From the cell containing the given text, extract its center point as [X, Y] coordinate. 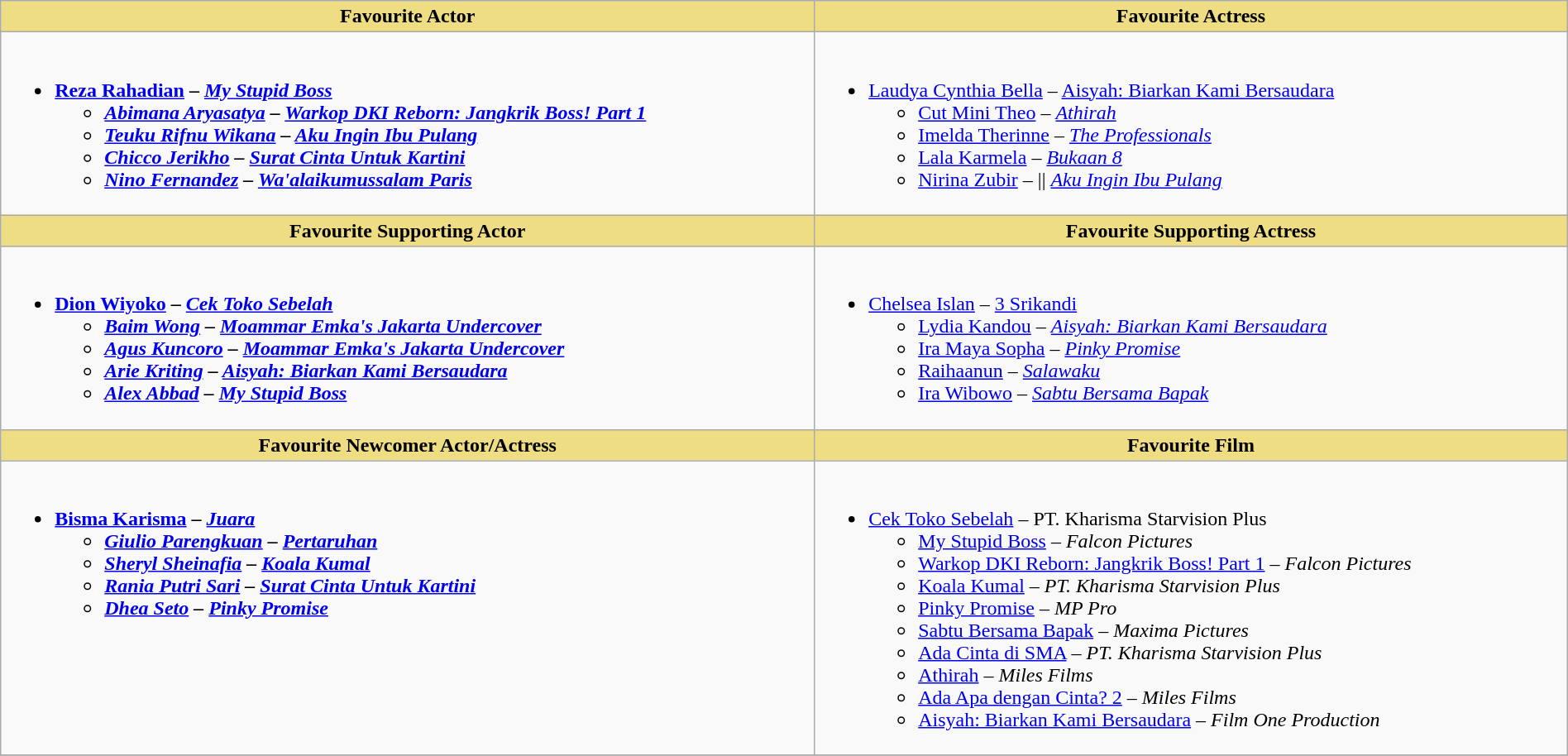
Favourite Supporting Actress [1191, 231]
Favourite Supporting Actor [408, 231]
Favourite Actress [1191, 17]
Favourite Actor [408, 17]
Favourite Newcomer Actor/Actress [408, 445]
Favourite Film [1191, 445]
